Search for the cell housing the specified text and yield its [X, Y] center coordinate. 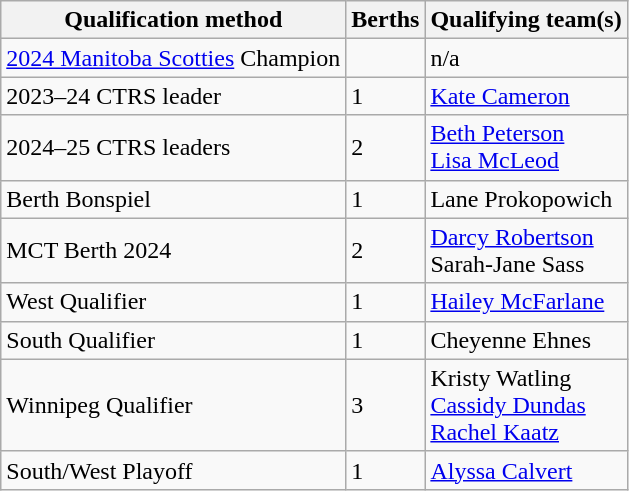
2024 Manitoba Scotties Champion [174, 58]
Kristy Watling Cassidy Dundas Rachel Kaatz [526, 405]
South Qualifier [174, 340]
Kate Cameron [526, 96]
Qualifying team(s) [526, 20]
Winnipeg Qualifier [174, 405]
2024–25 CTRS leaders [174, 148]
Darcy Robertson Sarah-Jane Sass [526, 250]
n/a [526, 58]
MCT Berth 2024 [174, 250]
3 [386, 405]
South/West Playoff [174, 470]
2023–24 CTRS leader [174, 96]
Cheyenne Ehnes [526, 340]
Berths [386, 20]
Berth Bonspiel [174, 199]
Qualification method [174, 20]
West Qualifier [174, 302]
Hailey McFarlane [526, 302]
Alyssa Calvert [526, 470]
Lane Prokopowich [526, 199]
Beth Peterson Lisa McLeod [526, 148]
